From the cell containing the given text, extract its center point as (X, Y) coordinate. 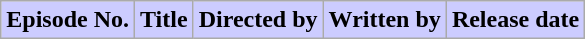
Written by (384, 20)
Directed by (258, 20)
Title (164, 20)
Episode No. (68, 20)
Release date (515, 20)
